Search for the cell housing the specified text and yield its (x, y) center coordinate. 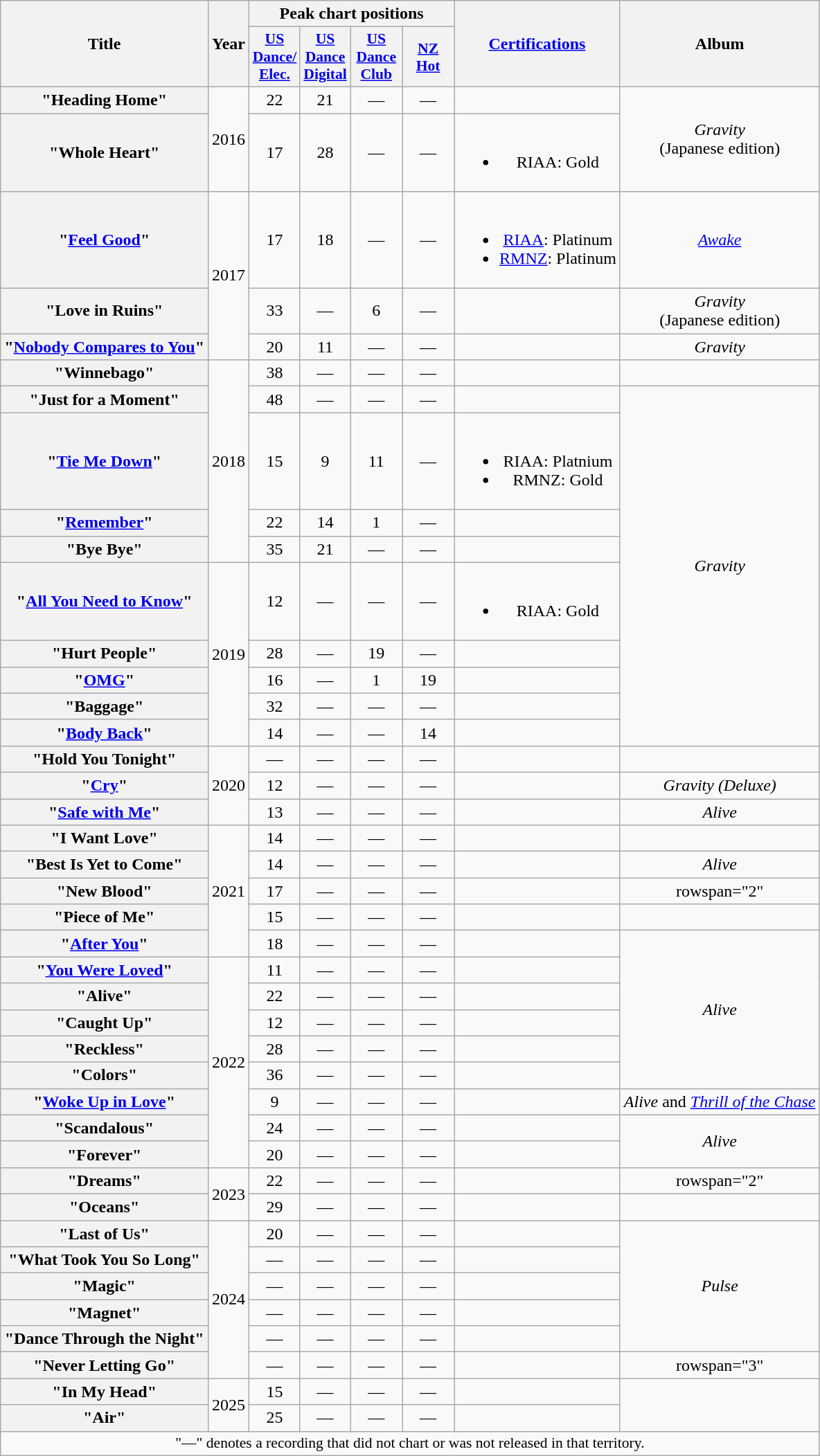
NZHot (428, 57)
2016 (229, 138)
"Nobody Compares to You" (105, 347)
"In My Head" (105, 1392)
2025 (229, 1405)
"Piece of Me" (105, 917)
2019 (229, 654)
"Caught Up" (105, 1023)
"Colors" (105, 1075)
"What Took You So Long" (105, 1260)
2021 (229, 891)
RIAA: PlatniumRMNZ: Gold (537, 461)
"—" denotes a recording that did not chart or was not released in that territory. (410, 1444)
"Dreams" (105, 1180)
"Love in Ruins" (105, 312)
"You Were Loved" (105, 970)
32 (275, 706)
"Air" (105, 1418)
"Feel Good" (105, 240)
2022 (229, 1062)
RIAA: PlatinumRMNZ: Platinum (537, 240)
Peak chart positions (352, 14)
"Body Back" (105, 733)
25 (275, 1418)
"Oceans" (105, 1207)
US Dance Digital (325, 57)
"Best Is Yet to Come" (105, 865)
"Heading Home" (105, 100)
24 (275, 1128)
13 (275, 812)
"New Blood" (105, 891)
2017 (229, 276)
"Scandalous" (105, 1128)
Certifications (537, 44)
"Winnebago" (105, 373)
Gravity (Deluxe) (720, 785)
2023 (229, 1194)
35 (275, 549)
"Tie Me Down" (105, 461)
"Hurt People" (105, 654)
29 (275, 1207)
6 (377, 312)
Title (105, 44)
"Alive" (105, 996)
Awake (720, 240)
38 (275, 373)
"Remember" (105, 523)
48 (275, 399)
"After You" (105, 944)
US Dance Club (377, 57)
"Last of Us" (105, 1233)
33 (275, 312)
2018 (229, 461)
Pulse (720, 1286)
"Baggage" (105, 706)
"Hold You Tonight" (105, 759)
"OMG" (105, 680)
"Magnet" (105, 1313)
2024 (229, 1299)
2020 (229, 785)
"Bye Bye" (105, 549)
"Safe with Me" (105, 812)
rowspan="3" (720, 1365)
"Whole Heart" (105, 152)
"Reckless" (105, 1049)
"Never Letting Go" (105, 1365)
16 (275, 680)
Year (229, 44)
"All You Need to Know" (105, 601)
36 (275, 1075)
"Dance Through the Night" (105, 1339)
"Cry" (105, 785)
Album (720, 44)
"Forever" (105, 1154)
"Woke Up in Love" (105, 1102)
"Magic" (105, 1286)
"I Want Love" (105, 838)
Alive and Thrill of the Chase (720, 1102)
USDance/Elec. (275, 57)
"Just for a Moment" (105, 399)
